Return [X, Y] of the center of cell containing provided text 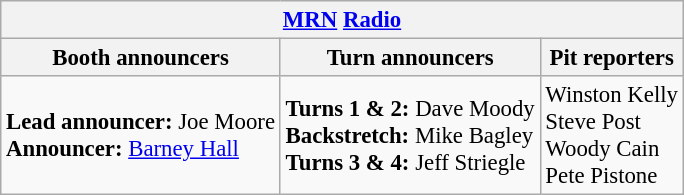
Turns 1 & 2: Dave MoodyBackstretch: Mike BagleyTurns 3 & 4: Jeff Striegle [410, 136]
Turn announcers [410, 58]
Winston KellySteve PostWoody CainPete Pistone [612, 136]
Booth announcers [141, 58]
Pit reporters [612, 58]
Lead announcer: Joe MooreAnnouncer: Barney Hall [141, 136]
MRN Radio [342, 20]
